Capture the cell that displays the provided text and extract its (x, y) central coordinate. 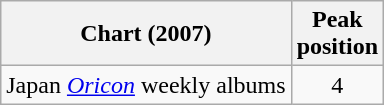
Chart (2007) (146, 34)
Peakposition (337, 34)
4 (337, 85)
Japan Oricon weekly albums (146, 85)
